Provide the (x, y) coordinate of the cell's center where the given text is located.  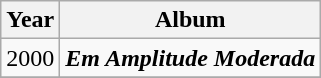
Album (190, 20)
2000 (30, 58)
Em Amplitude Moderada (190, 58)
Year (30, 20)
